Scan for the cell matching the given text and deliver its (x, y) coordinate at center. 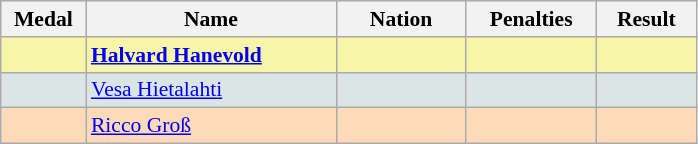
Nation (401, 19)
Name (211, 19)
Halvard Hanevold (211, 55)
Vesa Hietalahti (211, 90)
Result (646, 19)
Ricco Groß (211, 126)
Medal (44, 19)
Penalties (531, 19)
